Search for the cell housing the specified text and yield its (X, Y) center coordinate. 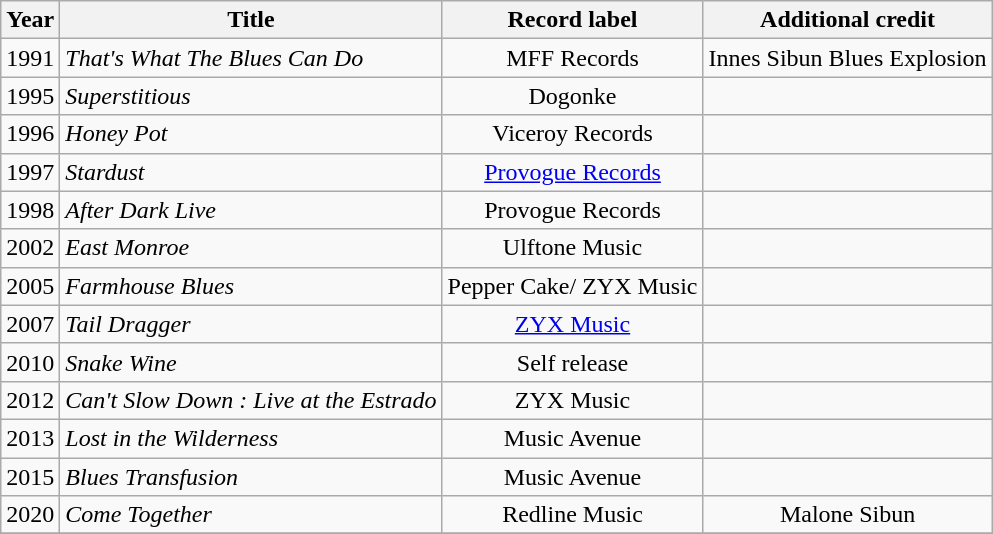
Viceroy Records (572, 134)
That's What The Blues Can Do (251, 58)
Superstitious (251, 96)
1995 (30, 96)
Innes Sibun Blues Explosion (848, 58)
2002 (30, 248)
2012 (30, 400)
Honey Pot (251, 134)
2010 (30, 362)
1991 (30, 58)
1997 (30, 172)
MFF Records (572, 58)
Malone Sibun (848, 515)
After Dark Live (251, 210)
Stardust (251, 172)
Additional credit (848, 20)
Dogonke (572, 96)
Pepper Cake/ ZYX Music (572, 286)
2005 (30, 286)
1998 (30, 210)
Ulftone Music (572, 248)
Snake Wine (251, 362)
Blues Transfusion (251, 477)
East Monroe (251, 248)
Redline Music (572, 515)
Lost in the Wilderness (251, 438)
Title (251, 20)
1996 (30, 134)
Tail Dragger (251, 324)
2013 (30, 438)
Year (30, 20)
2020 (30, 515)
Come Together (251, 515)
Can't Slow Down : Live at the Estrado (251, 400)
2007 (30, 324)
2015 (30, 477)
Farmhouse Blues (251, 286)
Self release (572, 362)
Record label (572, 20)
